Detect which cell encompasses the target text, then output its (x, y) center coordinate. 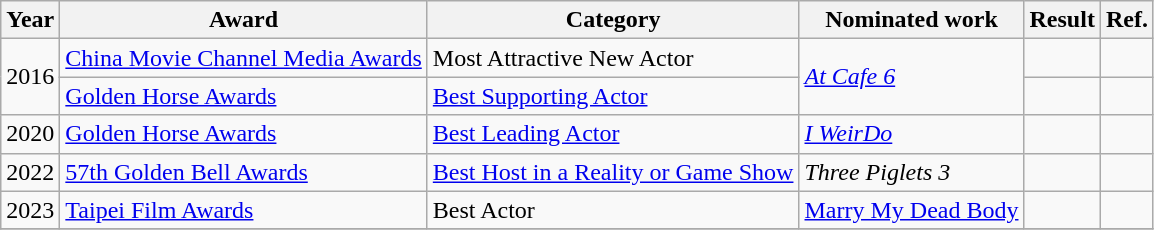
At Cafe 6 (912, 77)
Year (30, 20)
Ref. (1126, 20)
Best Leading Actor (613, 134)
Result (1062, 20)
2016 (30, 77)
2020 (30, 134)
Taipei Film Awards (244, 210)
Best Actor (613, 210)
57th Golden Bell Awards (244, 172)
I WeirDo (912, 134)
Award (244, 20)
Marry My Dead Body (912, 210)
Three Piglets 3 (912, 172)
Nominated work (912, 20)
2023 (30, 210)
Most Attractive New Actor (613, 58)
China Movie Channel Media Awards (244, 58)
Category (613, 20)
Best Host in a Reality or Game Show (613, 172)
Best Supporting Actor (613, 96)
2022 (30, 172)
